Output the [X, Y] coordinate of the center of the cell containing the given text.  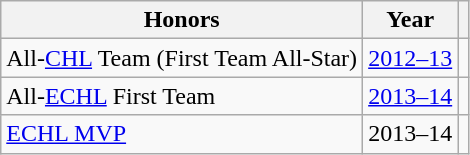
ECHL MVP [182, 134]
Year [410, 20]
All-ECHL First Team [182, 96]
Honors [182, 20]
All-CHL Team (First Team All-Star) [182, 58]
2012–13 [410, 58]
